Locate the cell with the specified text and output its (x, y) center coordinate. 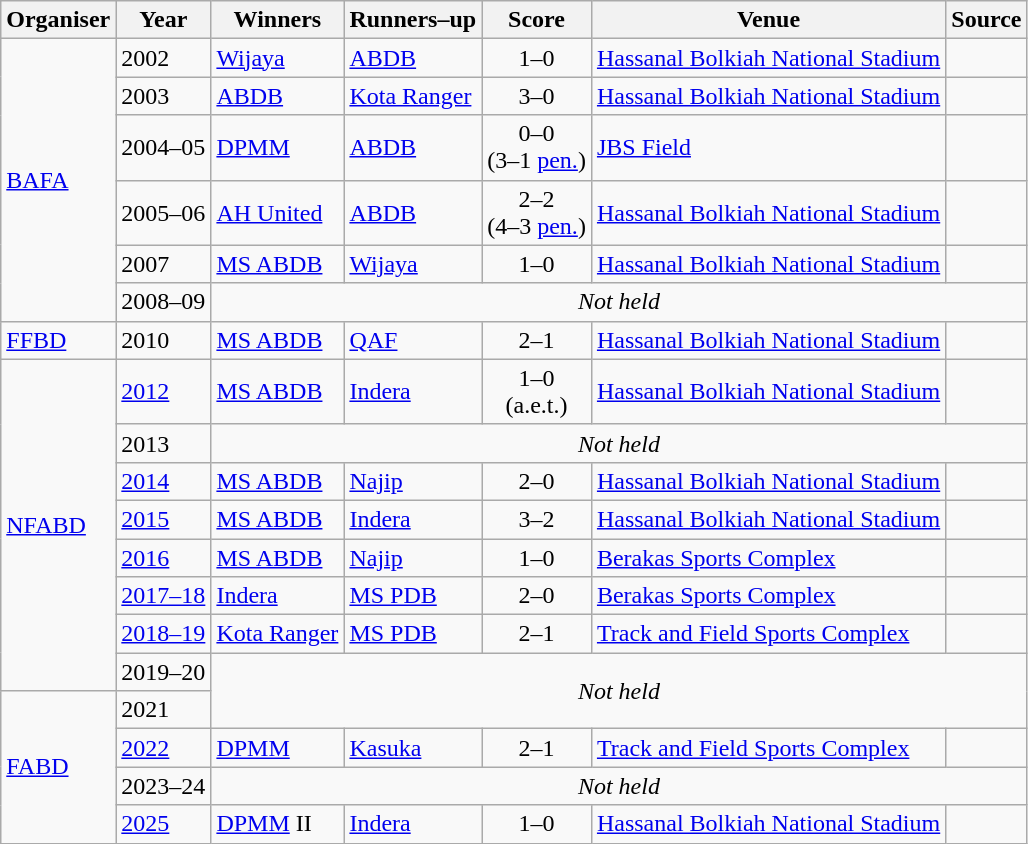
Source (986, 20)
BAFA (58, 180)
Kasuka (413, 748)
2–2(4–3 pen.) (537, 212)
3–0 (537, 96)
2025 (164, 824)
2007 (164, 264)
2004–05 (164, 148)
2015 (164, 519)
DPMM II (278, 824)
Venue (768, 20)
2014 (164, 481)
2022 (164, 748)
Year (164, 20)
AH United (278, 212)
2002 (164, 58)
1–0(a.e.t.) (537, 392)
2017–18 (164, 596)
2012 (164, 392)
JBS Field (768, 148)
0–0(3–1 pen.) (537, 148)
2013 (164, 443)
Score (537, 20)
FFBD (58, 340)
Winners (278, 20)
FABD (58, 767)
2003 (164, 96)
2005–06 (164, 212)
2023–24 (164, 786)
QAF (413, 340)
2010 (164, 340)
2019–20 (164, 672)
Organiser (58, 20)
Runners–up (413, 20)
2008–09 (164, 302)
NFABD (58, 525)
2018–19 (164, 634)
3–2 (537, 519)
2016 (164, 557)
2021 (164, 710)
